Return the [X, Y] coordinate for the center point of the cell that contains the specified text.  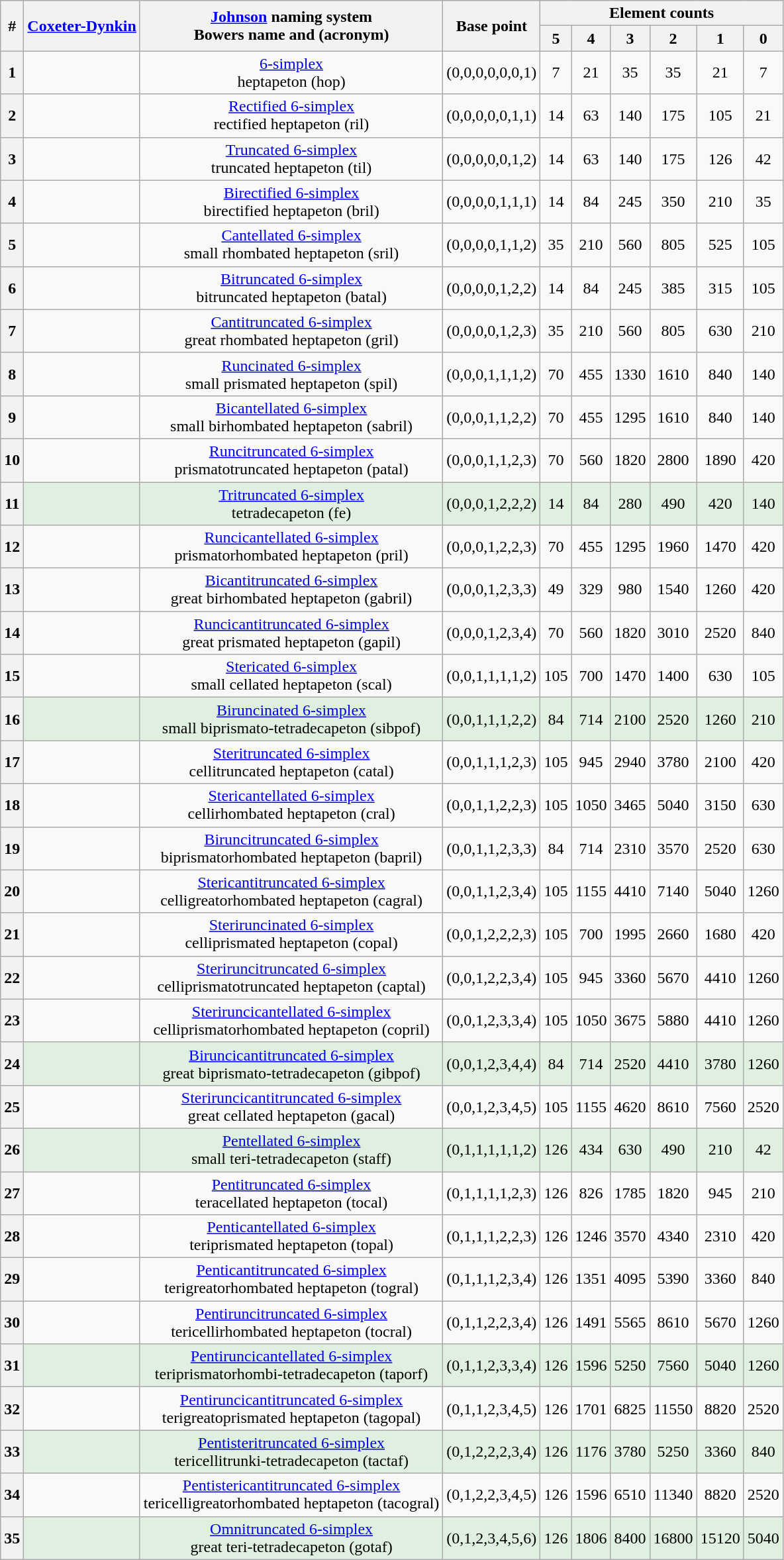
(0,1,2,3,4,5,6) [491, 1538]
(0,1,1,1,1,1,2) [491, 1150]
2660 [673, 934]
28 [12, 1236]
4620 [630, 1106]
1960 [673, 547]
(0,0,1,1,1,2,3) [491, 762]
# [12, 26]
16800 [673, 1538]
Tritruncated 6-simplextetradecapeton (fe) [291, 503]
525 [720, 245]
280 [630, 503]
(0,0,1,2,2,2,3) [491, 934]
24 [12, 1064]
(0,0,0,1,2,3,4) [491, 633]
6825 [630, 1408]
30 [12, 1322]
4095 [630, 1280]
(0,1,1,1,1,2,3) [491, 1192]
Runcicantitruncated 6-simplexgreat prismated heptapeton (gapil) [291, 633]
(0,0,0,1,2,3,3) [491, 590]
(0,0,1,2,3,4,5) [491, 1106]
Cantellated 6-simplexsmall rhombated heptapeton (sril) [291, 245]
Pentiruncitruncated 6-simplextericellirhombated heptapeton (tocral) [291, 1322]
Base point [491, 26]
(0,1,1,2,2,3,4) [491, 1322]
18 [12, 806]
5565 [630, 1322]
Biruncicantitruncated 6-simplexgreat biprismato-tetradecapeton (gibpof) [291, 1064]
Steritruncated 6-simplexcellitruncated heptapeton (catal) [291, 762]
29 [12, 1280]
3675 [630, 1020]
(0,1,1,2,3,3,4) [491, 1366]
Birectified 6-simplexbirectified heptapeton (bril) [291, 201]
(0,0,1,1,2,3,3) [491, 848]
(0,1,2,2,2,3,4) [491, 1452]
Stericated 6-simplexsmall cellated heptapeton (scal) [291, 676]
17 [12, 762]
49 [556, 590]
1400 [673, 676]
826 [591, 1192]
(0,0,0,0,1,1,2) [491, 245]
(0,0,0,1,1,1,2) [491, 374]
15 [12, 676]
6-simplexheptapeton (hop) [291, 73]
11550 [673, 1408]
(0,1,1,1,2,2,3) [491, 1236]
Biruncinated 6-simplexsmall biprismato-tetradecapeton (sibpof) [291, 719]
Element counts [661, 13]
Runcitruncated 6-simplexprismatotruncated heptapeton (patal) [291, 460]
(0,0,0,0,1,1,1) [491, 201]
1785 [630, 1192]
1890 [720, 460]
31 [12, 1366]
350 [673, 201]
5390 [673, 1280]
(0,0,0,1,2,2,3) [491, 547]
(0,0,0,1,1,2,2) [491, 417]
Steriruncicantellated 6-simplexcelliprismatorhombated heptapeton (copril) [291, 1020]
Johnson naming systemBowers name and (acronym) [291, 26]
26 [12, 1150]
(0,0,1,2,3,4,4) [491, 1064]
33 [12, 1452]
12 [12, 547]
(0,0,0,0,0,1,2) [491, 159]
385 [673, 287]
Steriruncicantitruncated 6-simplexgreat cellated heptapeton (gacal) [291, 1106]
1680 [720, 934]
Penticantellated 6-simplexteriprismated heptapeton (topal) [291, 1236]
3150 [720, 806]
(0,0,0,1,1,2,3) [491, 460]
16 [12, 719]
Steriruncinated 6-simplexcelliprismated heptapeton (copal) [291, 934]
(0,0,1,1,2,2,3) [491, 806]
(0,0,0,0,0,1,1) [491, 115]
19 [12, 848]
980 [630, 590]
27 [12, 1192]
6 [12, 287]
Truncated 6-simplextruncated heptapeton (til) [291, 159]
11340 [673, 1494]
315 [720, 287]
(0,0,0,0,1,2,2) [491, 287]
Runcinated 6-simplexsmall prismated heptapeton (spil) [291, 374]
15120 [720, 1538]
Cantitruncated 6-simplexgreat rhombated heptapeton (gril) [291, 331]
Pentiruncicantitruncated 6-simplexterigreatoprismated heptapeton (tagopal) [291, 1408]
Coxeter-Dynkin [82, 26]
13 [12, 590]
32 [12, 1408]
34 [12, 1494]
(0,0,0,1,2,2,2) [491, 503]
1806 [591, 1538]
(0,0,1,1,1,1,2) [491, 676]
1701 [591, 1408]
(0,0,1,1,2,3,4) [491, 892]
(0,0,1,2,2,3,4) [491, 978]
Biruncitruncated 6-simplexbiprismatorhombated heptapeton (bapril) [291, 848]
Pentiruncicantellated 6-simplexteriprismatorhombi-tetradecapeton (taporf) [291, 1366]
1995 [630, 934]
(0,1,1,1,2,3,4) [491, 1280]
Penticantitruncated 6-simplexterigreatorhombated heptapeton (togral) [291, 1280]
2800 [673, 460]
(0,0,1,2,3,3,4) [491, 1020]
(0,0,1,1,1,2,2) [491, 719]
5880 [673, 1020]
Bicantitruncated 6-simplexgreat birhombated heptapeton (gabril) [291, 590]
Stericantitruncated 6-simplexcelligreatorhombated heptapeton (cagral) [291, 892]
20 [12, 892]
Steriruncitruncated 6-simplexcelliprismatotruncated heptapeton (captal) [291, 978]
Pentitruncated 6-simplexteracellated heptapeton (tocal) [291, 1192]
Bicantellated 6-simplexsmall birhombated heptapeton (sabril) [291, 417]
10 [12, 460]
8 [12, 374]
(0,0,0,0,1,2,3) [491, 331]
(0,1,2,2,3,4,5) [491, 1494]
23 [12, 1020]
4340 [673, 1236]
(0,1,1,2,3,4,5) [491, 1408]
1246 [591, 1236]
8400 [630, 1538]
1351 [591, 1280]
Stericantellated 6-simplexcellirhombated heptapeton (cral) [291, 806]
1176 [591, 1452]
25 [12, 1106]
(0,0,0,0,0,0,1) [491, 73]
1330 [630, 374]
Pentisteritruncated 6-simplextericellitrunki-tetradecapeton (tactaf) [291, 1452]
329 [591, 590]
Bitruncated 6-simplexbitruncated heptapeton (batal) [291, 287]
Rectified 6-simplexrectified heptapeton (ril) [291, 115]
11 [12, 503]
Pentellated 6-simplexsmall teri-tetradecapeton (staff) [291, 1150]
Omnitruncated 6-simplexgreat teri-tetradecapeton (gotaf) [291, 1538]
7140 [673, 892]
22 [12, 978]
Pentistericantitruncated 6-simplextericelligreatorhombated heptapeton (tacogral) [291, 1494]
3465 [630, 806]
3010 [673, 633]
6510 [630, 1494]
434 [591, 1150]
9 [12, 417]
1540 [673, 590]
Runcicantellated 6-simplexprismatorhombated heptapeton (pril) [291, 547]
0 [763, 38]
1491 [591, 1322]
2940 [630, 762]
